For the text-containing cell, return its midpoint in [X, Y] coordinate format. 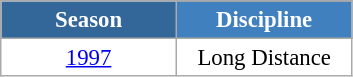
Discipline [264, 20]
Long Distance [264, 58]
1997 [89, 58]
Season [89, 20]
